Output the [X, Y] coordinate of the center of the cell containing the given text.  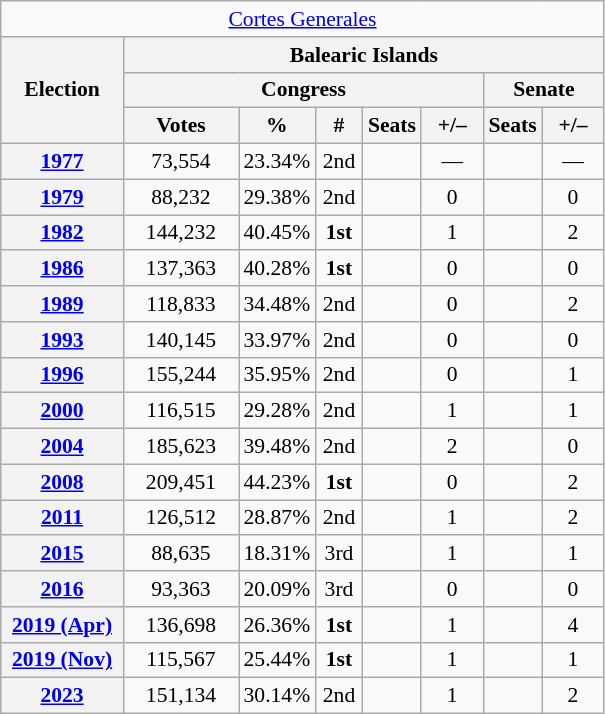
26.36% [276, 625]
2016 [62, 589]
118,833 [180, 304]
Cortes Generales [303, 19]
4 [574, 625]
2000 [62, 411]
29.28% [276, 411]
1996 [62, 375]
88,232 [180, 197]
93,363 [180, 589]
35.95% [276, 375]
155,244 [180, 375]
44.23% [276, 482]
2011 [62, 518]
140,145 [180, 340]
% [276, 126]
151,134 [180, 696]
40.28% [276, 269]
2008 [62, 482]
40.45% [276, 233]
Balearic Islands [364, 55]
1993 [62, 340]
2019 (Apr) [62, 625]
1989 [62, 304]
185,623 [180, 447]
28.87% [276, 518]
18.31% [276, 554]
1977 [62, 162]
Votes [180, 126]
73,554 [180, 162]
1979 [62, 197]
137,363 [180, 269]
33.97% [276, 340]
88,635 [180, 554]
116,515 [180, 411]
Congress [303, 90]
# [339, 126]
1982 [62, 233]
2023 [62, 696]
Election [62, 90]
39.48% [276, 447]
34.48% [276, 304]
126,512 [180, 518]
2019 (Nov) [62, 660]
209,451 [180, 482]
136,698 [180, 625]
23.34% [276, 162]
144,232 [180, 233]
20.09% [276, 589]
Senate [544, 90]
2004 [62, 447]
115,567 [180, 660]
1986 [62, 269]
25.44% [276, 660]
30.14% [276, 696]
29.38% [276, 197]
2015 [62, 554]
